From the cell containing the given text, extract its center point as [x, y] coordinate. 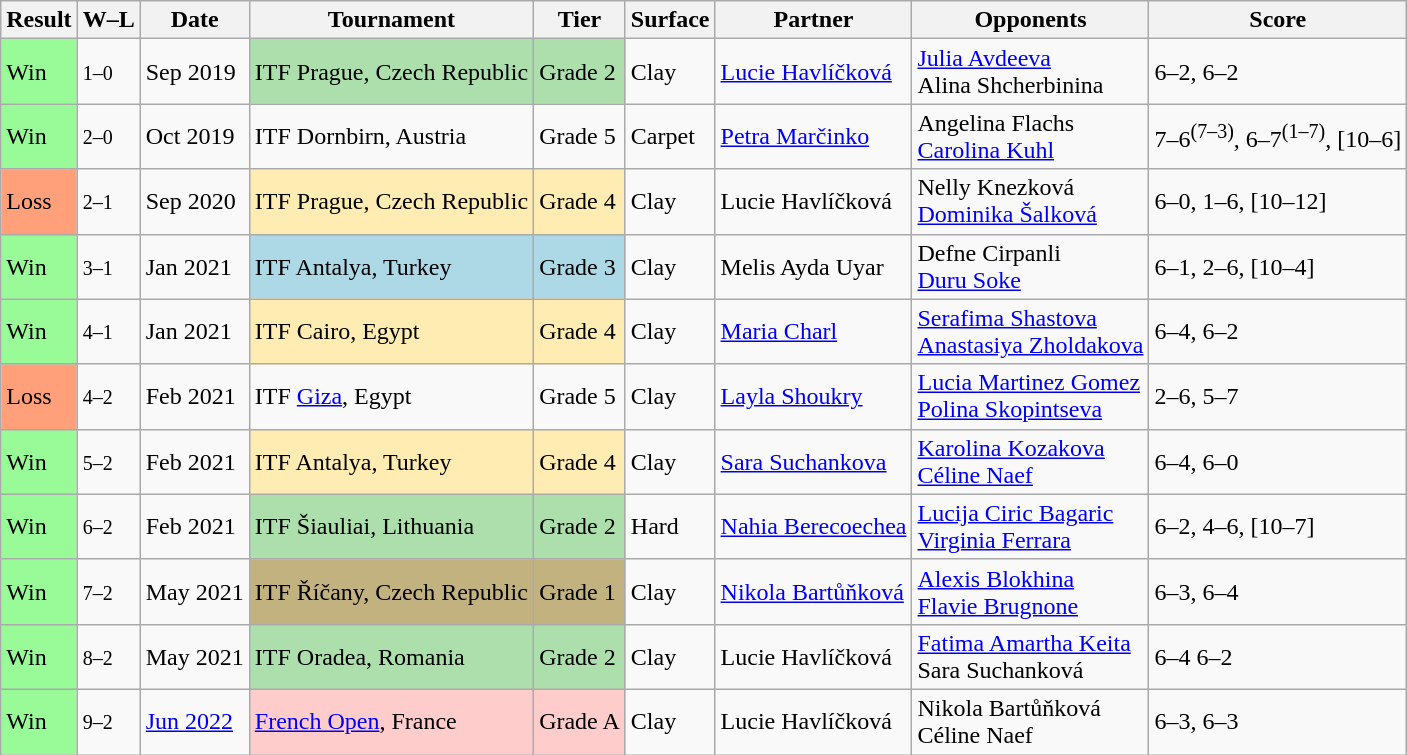
Hard [670, 526]
Partner [814, 20]
6–2 [108, 526]
7–6(7–3), 6–7(1–7), [10–6] [1278, 136]
Melis Ayda Uyar [814, 266]
Jun 2022 [194, 722]
Nikola Bartůňková Céline Naef [1030, 722]
8–2 [108, 656]
2–6, 5–7 [1278, 396]
Lucia Martinez Gomez Polina Skopintseva [1030, 396]
6–4, 6–2 [1278, 332]
ITF Říčany, Czech Republic [391, 592]
ITF Giza, Egypt [391, 396]
Sara Suchankova [814, 462]
Lucija Ciric Bagaric Virginia Ferrara [1030, 526]
Nahia Berecoechea [814, 526]
Oct 2019 [194, 136]
7–2 [108, 592]
Karolina Kozakova Céline Naef [1030, 462]
9–2 [108, 722]
1–0 [108, 72]
W–L [108, 20]
Sep 2020 [194, 202]
Angelina Flachs Carolina Kuhl [1030, 136]
5–2 [108, 462]
4–1 [108, 332]
2–0 [108, 136]
3–1 [108, 266]
Tournament [391, 20]
6–3, 6–3 [1278, 722]
Petra Marčinko [814, 136]
6–2, 6–2 [1278, 72]
Defne Cirpanli Duru Soke [1030, 266]
Julia Avdeeva Alina Shcherbinina [1030, 72]
ITF Šiauliai, Lithuania [391, 526]
Nikola Bartůňková [814, 592]
Sep 2019 [194, 72]
Grade 1 [580, 592]
6–1, 2–6, [10–4] [1278, 266]
Opponents [1030, 20]
Result [39, 20]
Fatima Amartha Keita Sara Suchanková [1030, 656]
Layla Shoukry [814, 396]
Tier [580, 20]
Nelly Knezková Dominika Šalková [1030, 202]
6–2, 4–6, [10–7] [1278, 526]
Grade A [580, 722]
ITF Cairo, Egypt [391, 332]
Carpet [670, 136]
6–4, 6–0 [1278, 462]
French Open, France [391, 722]
2–1 [108, 202]
ITF Oradea, Romania [391, 656]
Alexis Blokhina Flavie Brugnone [1030, 592]
6–4 6–2 [1278, 656]
4–2 [108, 396]
Date [194, 20]
Grade 3 [580, 266]
Serafima Shastova Anastasiya Zholdakova [1030, 332]
Maria Charl [814, 332]
6–0, 1–6, [10–12] [1278, 202]
ITF Dornbirn, Austria [391, 136]
Surface [670, 20]
Score [1278, 20]
6–3, 6–4 [1278, 592]
